Output the [X, Y] coordinate of the center of the cell containing the given text.  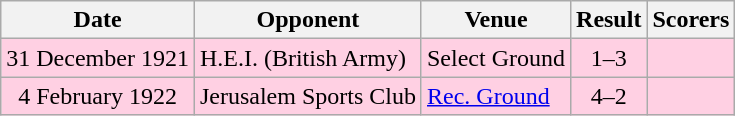
1–3 [609, 58]
Result [609, 20]
Rec. Ground [496, 96]
Venue [496, 20]
Jerusalem Sports Club [308, 96]
Select Ground [496, 58]
Opponent [308, 20]
Scorers [691, 20]
4–2 [609, 96]
31 December 1921 [98, 58]
Date [98, 20]
4 February 1922 [98, 96]
H.E.I. (British Army) [308, 58]
